Locate the cell with the specified text and output its (X, Y) center coordinate. 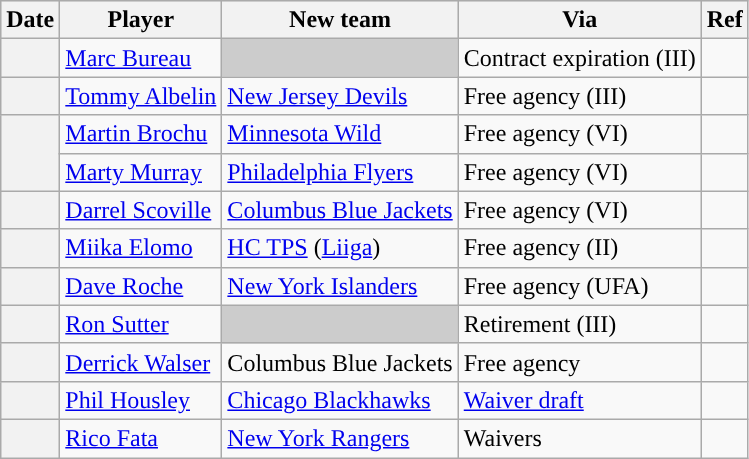
Waivers (580, 438)
New team (340, 20)
Free agency (III) (580, 96)
Waiver draft (580, 400)
Via (580, 20)
Contract expiration (III) (580, 58)
Derrick Walser (141, 362)
Ron Sutter (141, 324)
Miika Elomo (141, 248)
Player (141, 20)
Free agency (II) (580, 248)
Date (30, 20)
Chicago Blackhawks (340, 400)
Tommy Albelin (141, 96)
Free agency (580, 362)
Phil Housley (141, 400)
Free agency (UFA) (580, 286)
Rico Fata (141, 438)
Philadelphia Flyers (340, 172)
Minnesota Wild (340, 134)
Marty Murray (141, 172)
Marc Bureau (141, 58)
New York Rangers (340, 438)
HC TPS (Liiga) (340, 248)
Retirement (III) (580, 324)
Darrel Scoville (141, 210)
Martin Brochu (141, 134)
Ref (724, 20)
New York Islanders (340, 286)
New Jersey Devils (340, 96)
Dave Roche (141, 286)
